Find where the given text appears and provide that cell's center as (X, Y) coordinate. 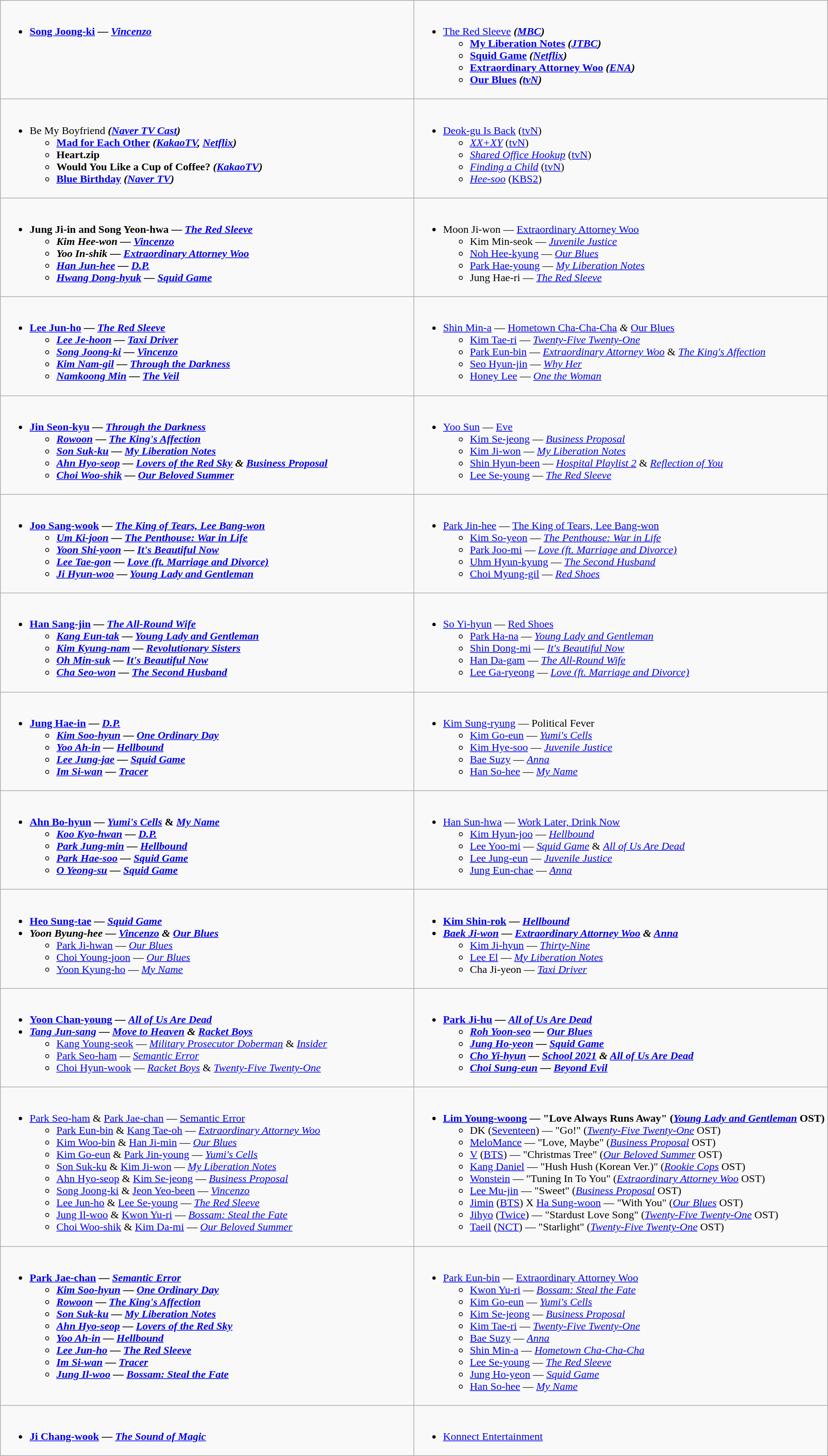
Song Joong-ki — Vincenzo (207, 50)
The Red Sleeve (MBC) My Liberation Notes (JTBC)Squid Game (Netflix)Extraordinary Attorney Woo (ENA)Our Blues (tvN) (620, 50)
Konnect Entertainment (620, 1431)
Heo Sung-tae — Squid GameYoon Byung-hee — Vincenzo & Our BluesPark Ji-hwan — Our BluesChoi Young-joon — Our BluesYoon Kyung-ho — My Name (207, 938)
Ahn Bo-hyun — Yumi's Cells & My NameKoo Kyo-hwan — D.P.Park Jung-min — HellboundPark Hae-soo — Squid GameO Yeong-su — Squid Game (207, 840)
Ji Chang-wook — The Sound of Magic (207, 1431)
Lee Jun-ho — The Red SleeveLee Je-hoon — Taxi DriverSong Joong-ki — VincenzoKim Nam-gil — Through the DarknessNamkoong Min — The Veil (207, 346)
Kim Sung-ryung — Political FeverKim Go-eun — Yumi's CellsKim Hye-soo — Juvenile JusticeBae Suzy — AnnaHan So-hee — My Name (620, 741)
Deok-gu Is Back (tvN)XX+XY (tvN)Shared Office Hookup (tvN)Finding a Child (tvN)Hee-soo (KBS2) (620, 148)
Kim Shin-rok — HellboundBaek Ji-won — Extraordinary Attorney Woo & AnnaKim Ji-hyun — Thirty-NineLee El — My Liberation NotesCha Ji-yeon — Taxi Driver (620, 938)
Jung Hae-in — D.P.Kim Soo-hyun — One Ordinary DayYoo Ah-in — HellboundLee Jung-jae — Squid GameIm Si-wan — Tracer (207, 741)
Be My Boyfriend (Naver TV Cast)Mad for Each Other (KakaoTV, Netflix)Heart.zipWould You Like a Cup of Coffee? (KakaoTV)Blue Birthday (Naver TV) (207, 148)
